Identify which cell holds the provided text, then report its (x, y) central coordinate. 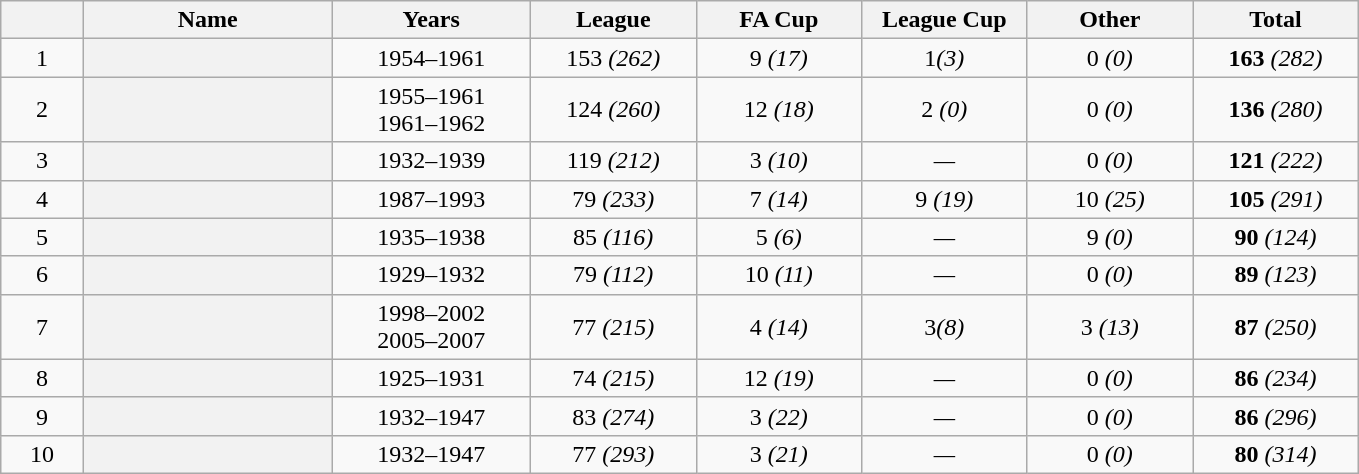
3(8) (945, 326)
3 (42, 161)
10 (11) (779, 275)
12 (18) (779, 110)
Name (208, 20)
79 (112) (613, 275)
1929–1932 (432, 275)
77 (293) (613, 454)
87 (250) (1276, 326)
74 (215) (613, 378)
3 (13) (1110, 326)
1987–1993 (432, 199)
2 (0) (945, 110)
League Cup (945, 20)
1935–1938 (432, 237)
119 (212) (613, 161)
1998–20022005–2007 (432, 326)
4 (42, 199)
86 (234) (1276, 378)
1932–1939 (432, 161)
Years (432, 20)
153 (262) (613, 58)
3 (10) (779, 161)
7 (42, 326)
Total (1276, 20)
79 (233) (613, 199)
121 (222) (1276, 161)
3 (21) (779, 454)
163 (282) (1276, 58)
5 (6) (779, 237)
77 (215) (613, 326)
2 (42, 110)
League (613, 20)
10 (25) (1110, 199)
124 (260) (613, 110)
3 (22) (779, 416)
1925–1931 (432, 378)
89 (123) (1276, 275)
4 (14) (779, 326)
5 (42, 237)
8 (42, 378)
1954–1961 (432, 58)
1955–19611961–1962 (432, 110)
10 (42, 454)
105 (291) (1276, 199)
85 (116) (613, 237)
86 (296) (1276, 416)
12 (19) (779, 378)
6 (42, 275)
1 (42, 58)
9 (17) (779, 58)
83 (274) (613, 416)
90 (124) (1276, 237)
1(3) (945, 58)
9 (42, 416)
9 (19) (945, 199)
Other (1110, 20)
80 (314) (1276, 454)
FA Cup (779, 20)
9 (0) (1110, 237)
7 (14) (779, 199)
136 (280) (1276, 110)
